Find where the given text appears and provide that cell's center as [x, y] coordinate. 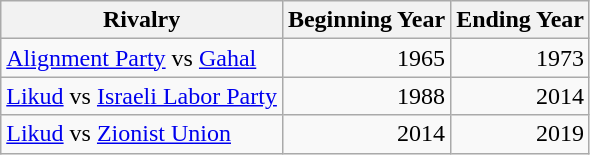
1973 [520, 58]
Beginning Year [366, 20]
Alignment Party vs Gahal [142, 58]
Ending Year [520, 20]
1965 [366, 58]
Likud vs Zionist Union [142, 134]
1988 [366, 96]
Likud vs Israeli Labor Party [142, 96]
2019 [520, 134]
Rivalry [142, 20]
